From the cell containing the given text, extract its center point as [X, Y] coordinate. 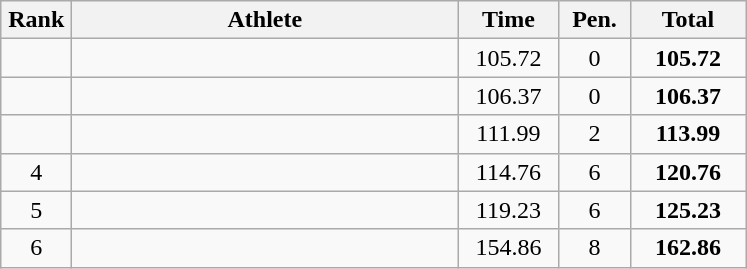
113.99 [688, 134]
120.76 [688, 172]
Pen. [594, 20]
4 [36, 172]
Time [508, 20]
111.99 [508, 134]
2 [594, 134]
154.86 [508, 248]
Rank [36, 20]
162.86 [688, 248]
125.23 [688, 210]
5 [36, 210]
Total [688, 20]
8 [594, 248]
Athlete [265, 20]
119.23 [508, 210]
114.76 [508, 172]
